Output the (X, Y) coordinate of the center of the cell containing the given text.  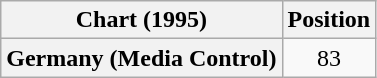
83 (329, 58)
Germany (Media Control) (142, 58)
Position (329, 20)
Chart (1995) (142, 20)
